Provide the [x, y] coordinate of the cell's center where the given text is located.  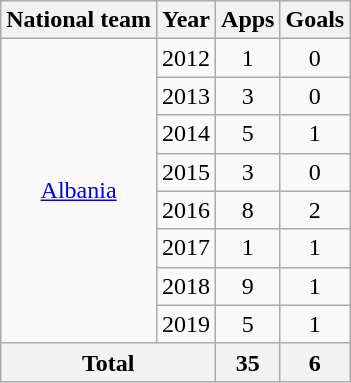
2016 [186, 210]
2 [315, 210]
2015 [186, 172]
2012 [186, 58]
Albania [79, 191]
Apps [248, 20]
2013 [186, 96]
Total [108, 362]
9 [248, 286]
2018 [186, 286]
8 [248, 210]
2014 [186, 134]
2017 [186, 248]
35 [248, 362]
Year [186, 20]
National team [79, 20]
Goals [315, 20]
2019 [186, 324]
6 [315, 362]
